Provide the (x, y) coordinate of the cell's center where the given text is located.  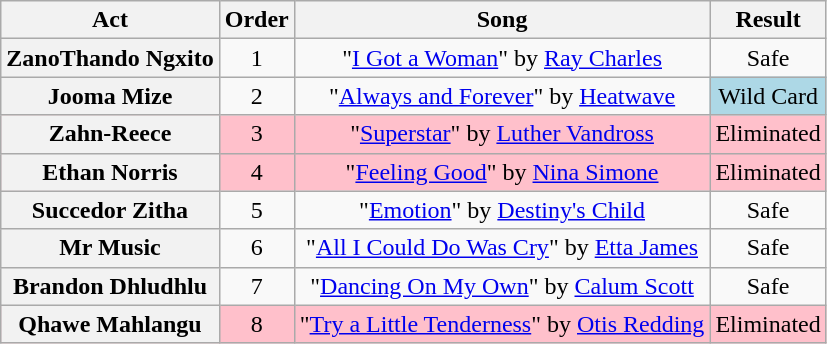
1 (256, 58)
ZanoThando Ngxito (110, 58)
"Always and Forever" by Heatwave (502, 96)
Qhawe Mahlangu (110, 324)
"Try a Little Tenderness" by Otis Redding (502, 324)
Zahn-Reece (110, 134)
4 (256, 172)
Song (502, 20)
"I Got a Woman" by Ray Charles (502, 58)
"Emotion" by Destiny's Child (502, 210)
6 (256, 248)
Wild Card (768, 96)
Succedor Zitha (110, 210)
"Superstar" by Luther Vandross (502, 134)
2 (256, 96)
Jooma Mize (110, 96)
"Feeling Good" by Nina Simone (502, 172)
Ethan Norris (110, 172)
5 (256, 210)
Brandon Dhludhlu (110, 286)
8 (256, 324)
7 (256, 286)
Act (110, 20)
3 (256, 134)
"Dancing On My Own" by Calum Scott (502, 286)
"All I Could Do Was Cry" by Etta James (502, 248)
Result (768, 20)
Mr Music (110, 248)
Order (256, 20)
